Find where the given text appears and provide that cell's center as [x, y] coordinate. 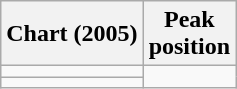
Chart (2005) [72, 34]
Peakposition [189, 34]
